Locate the cell with the specified text and output its [x, y] center coordinate. 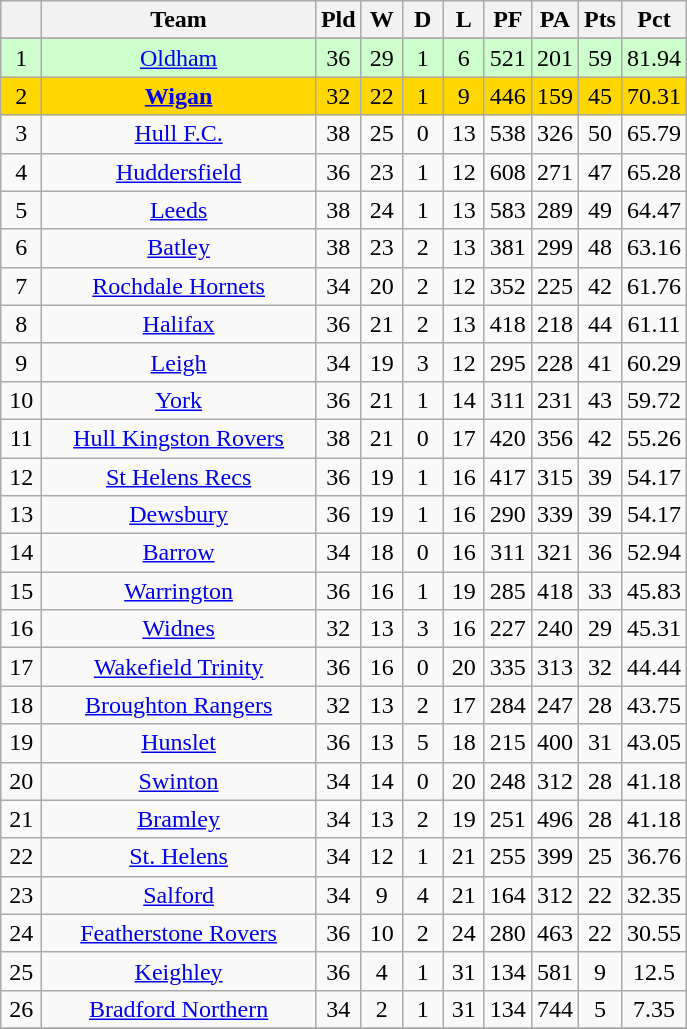
8 [22, 324]
321 [554, 553]
44 [600, 324]
Pts [600, 20]
Team [179, 20]
Widnes [179, 629]
521 [508, 58]
32.35 [654, 895]
Oldham [179, 58]
Keighley [179, 971]
York [179, 400]
Salford [179, 895]
240 [554, 629]
12.5 [654, 971]
Bramley [179, 819]
60.29 [654, 362]
44.44 [654, 667]
399 [554, 857]
65.79 [654, 134]
538 [508, 134]
271 [554, 172]
Swinton [179, 781]
285 [508, 591]
417 [508, 477]
61.76 [654, 286]
496 [554, 819]
420 [508, 438]
43 [600, 400]
228 [554, 362]
Pld [338, 20]
15 [22, 591]
49 [600, 210]
55.26 [654, 438]
Pct [654, 20]
Batley [179, 248]
36.76 [654, 857]
381 [508, 248]
Featherstone Rovers [179, 933]
Halifax [179, 324]
45 [600, 96]
164 [508, 895]
45.31 [654, 629]
225 [554, 286]
215 [508, 743]
201 [554, 58]
400 [554, 743]
33 [600, 591]
43.75 [654, 705]
335 [508, 667]
247 [554, 705]
295 [508, 362]
313 [554, 667]
59 [600, 58]
61.11 [654, 324]
356 [554, 438]
St Helens Recs [179, 477]
52.94 [654, 553]
248 [508, 781]
Barrow [179, 553]
30.55 [654, 933]
Dewsbury [179, 515]
251 [508, 819]
315 [554, 477]
Warrington [179, 591]
47 [600, 172]
48 [600, 248]
231 [554, 400]
59.72 [654, 400]
W [382, 20]
Leigh [179, 362]
43.05 [654, 743]
339 [554, 515]
Huddersfield [179, 172]
Wigan [179, 96]
Hull Kingston Rovers [179, 438]
463 [554, 933]
446 [508, 96]
290 [508, 515]
255 [508, 857]
7.35 [654, 1009]
608 [508, 172]
63.16 [654, 248]
Wakefield Trinity [179, 667]
D [422, 20]
11 [22, 438]
41 [600, 362]
280 [508, 933]
Leeds [179, 210]
PF [508, 20]
218 [554, 324]
L [464, 20]
Hull F.C. [179, 134]
299 [554, 248]
7 [22, 286]
St. Helens [179, 857]
45.83 [654, 591]
50 [600, 134]
744 [554, 1009]
326 [554, 134]
289 [554, 210]
64.47 [654, 210]
284 [508, 705]
227 [508, 629]
65.28 [654, 172]
352 [508, 286]
26 [22, 1009]
81.94 [654, 58]
Hunslet [179, 743]
Bradford Northern [179, 1009]
159 [554, 96]
581 [554, 971]
70.31 [654, 96]
Broughton Rangers [179, 705]
PA [554, 20]
Rochdale Hornets [179, 286]
583 [508, 210]
